Identify which cell holds the provided text, then report its [X, Y] central coordinate. 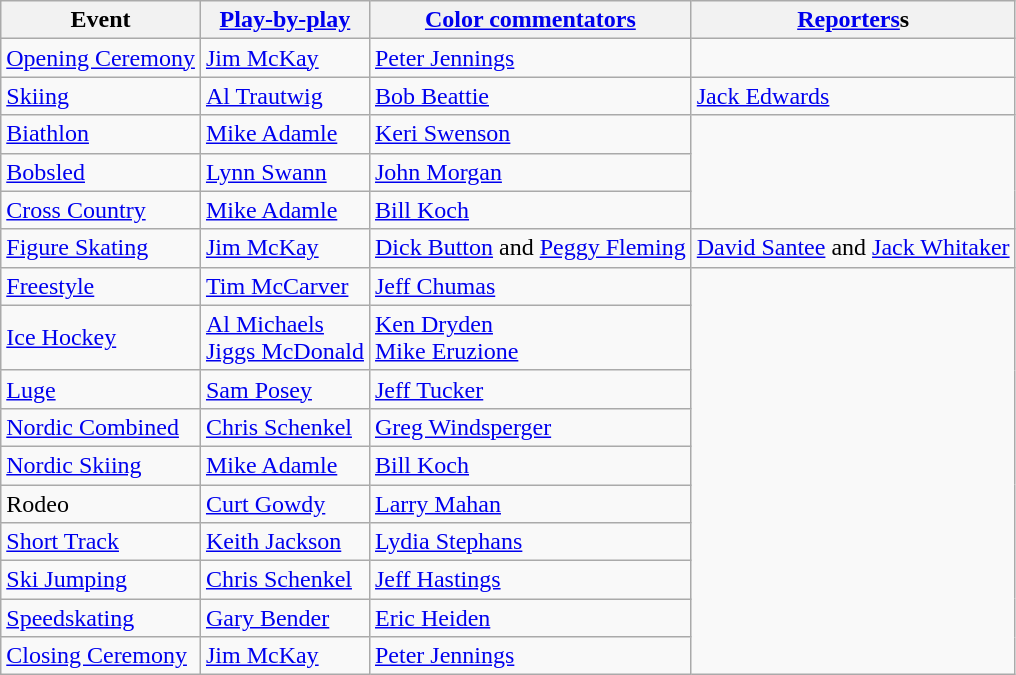
Tim McCarver [284, 286]
Bobsled [101, 172]
Luge [101, 389]
Jeff Tucker [530, 389]
Keri Swenson [530, 134]
Color commentators [530, 20]
Keith Jackson [284, 542]
Speedskating [101, 618]
Reporterss [853, 20]
Ice Hockey [101, 338]
Al MichaelsJiggs McDonald [284, 338]
Jack Edwards [853, 96]
Cross Country [101, 210]
Curt Gowdy [284, 503]
Biathlon [101, 134]
Greg Windsperger [530, 427]
Bob Beattie [530, 96]
Short Track [101, 542]
Jeff Hastings [530, 580]
Larry Mahan [530, 503]
Closing Ceremony [101, 656]
Eric Heiden [530, 618]
Lydia Stephans [530, 542]
Event [101, 20]
Sam Posey [284, 389]
David Santee and Jack Whitaker [853, 248]
John Morgan [530, 172]
Rodeo [101, 503]
Nordic Combined [101, 427]
Jeff Chumas [530, 286]
Freestyle [101, 286]
Skiing [101, 96]
Gary Bender [284, 618]
Lynn Swann [284, 172]
Dick Button and Peggy Fleming [530, 248]
Figure Skating [101, 248]
Opening Ceremony [101, 58]
Ski Jumping [101, 580]
Ken DrydenMike Eruzione [530, 338]
Al Trautwig [284, 96]
Nordic Skiing [101, 465]
Play-by-play [284, 20]
